Scan for the cell matching the given text and deliver its (X, Y) coordinate at center. 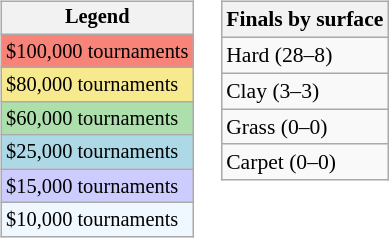
$60,000 tournaments (97, 119)
$80,000 tournaments (97, 85)
Finals by surface (304, 20)
Clay (3–3) (304, 91)
$10,000 tournaments (97, 220)
Hard (28–8) (304, 55)
Legend (97, 18)
Grass (0–0) (304, 127)
$100,000 tournaments (97, 51)
Carpet (0–0) (304, 162)
$15,000 tournaments (97, 186)
$25,000 tournaments (97, 152)
